Identify which cell holds the provided text, then report its (x, y) central coordinate. 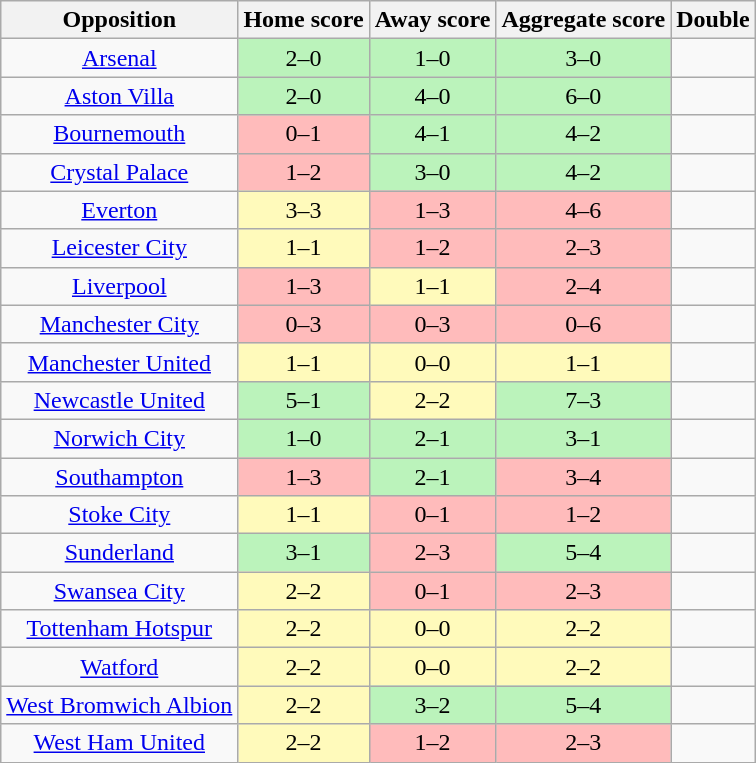
Norwich City (120, 438)
Southampton (120, 477)
0–6 (584, 324)
6–0 (584, 96)
Crystal Palace (120, 172)
4–6 (584, 210)
5–1 (304, 400)
Manchester United (120, 362)
4–1 (432, 134)
Double (713, 20)
Newcastle United (120, 400)
7–3 (584, 400)
West Bromwich Albion (120, 705)
2–4 (584, 286)
3–4 (584, 477)
Opposition (120, 20)
3–2 (432, 705)
3–3 (304, 210)
Liverpool (120, 286)
Aston Villa (120, 96)
Home score (304, 20)
Leicester City (120, 248)
Tottenham Hotspur (120, 629)
Bournemouth (120, 134)
Everton (120, 210)
Away score (432, 20)
Manchester City (120, 324)
Arsenal (120, 58)
Sunderland (120, 553)
West Ham United (120, 743)
Watford (120, 667)
Aggregate score (584, 20)
4–0 (432, 96)
Swansea City (120, 591)
Stoke City (120, 515)
